For the text-containing cell, return its midpoint in [X, Y] coordinate format. 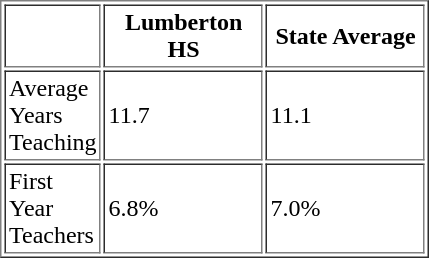
State Average [346, 36]
Average Years Teaching [52, 115]
Lumberton HS [184, 36]
11.7 [184, 115]
7.0% [346, 209]
6.8% [184, 209]
11.1 [346, 115]
First Year Teachers [52, 209]
